Search for the cell housing the specified text and yield its (X, Y) center coordinate. 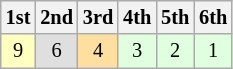
2 (175, 51)
9 (18, 51)
2nd (56, 17)
3 (137, 51)
4th (137, 17)
1 (213, 51)
6th (213, 17)
3rd (98, 17)
4 (98, 51)
1st (18, 17)
6 (56, 51)
5th (175, 17)
